Provide the (x, y) coordinate of the cell's center where the given text is located.  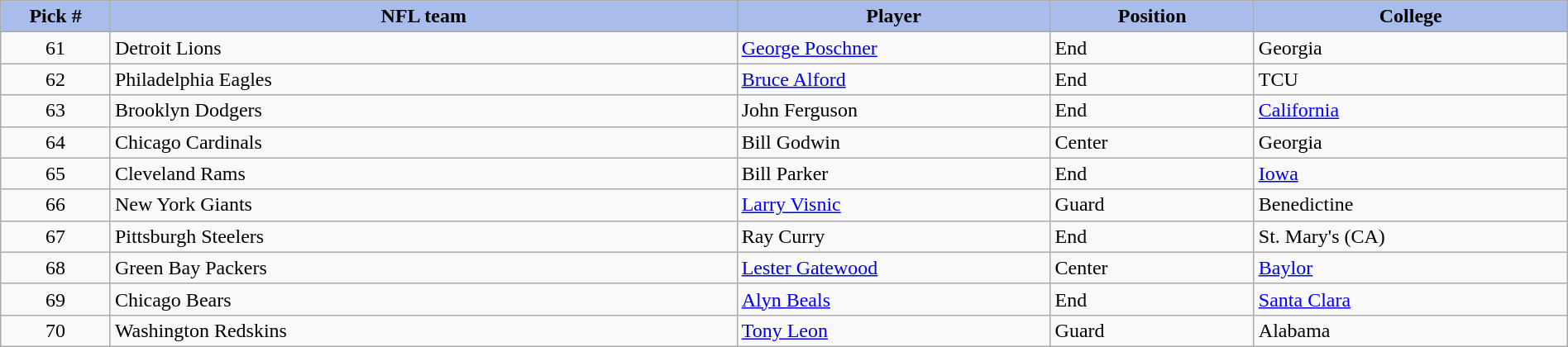
Baylor (1411, 268)
Philadelphia Eagles (423, 79)
66 (56, 205)
California (1411, 111)
Bill Godwin (893, 142)
62 (56, 79)
Lester Gatewood (893, 268)
Benedictine (1411, 205)
65 (56, 173)
Bruce Alford (893, 79)
70 (56, 330)
Chicago Cardinals (423, 142)
Green Bay Packers (423, 268)
NFL team (423, 17)
College (1411, 17)
Chicago Bears (423, 299)
Position (1152, 17)
Player (893, 17)
Larry Visnic (893, 205)
St. Mary's (CA) (1411, 236)
New York Giants (423, 205)
Brooklyn Dodgers (423, 111)
Iowa (1411, 173)
Pick # (56, 17)
Santa Clara (1411, 299)
67 (56, 236)
63 (56, 111)
Alabama (1411, 330)
61 (56, 48)
Ray Curry (893, 236)
Detroit Lions (423, 48)
Washington Redskins (423, 330)
64 (56, 142)
John Ferguson (893, 111)
Alyn Beals (893, 299)
George Poschner (893, 48)
TCU (1411, 79)
69 (56, 299)
Tony Leon (893, 330)
Cleveland Rams (423, 173)
Pittsburgh Steelers (423, 236)
Bill Parker (893, 173)
68 (56, 268)
